Search for the cell housing the specified text and yield its [x, y] center coordinate. 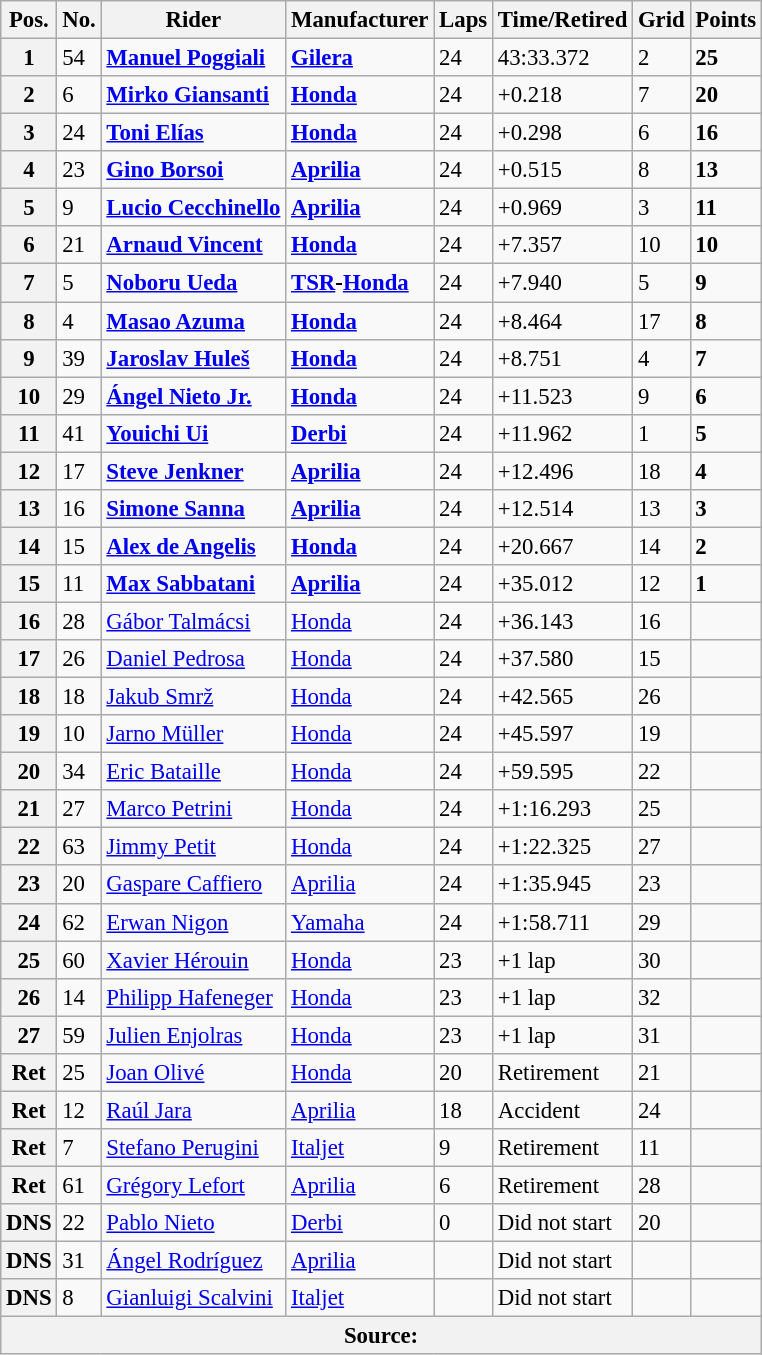
Daniel Pedrosa [194, 659]
Lucio Cecchinello [194, 208]
No. [79, 20]
Grégory Lefort [194, 1185]
54 [79, 58]
+42.565 [563, 697]
+36.143 [563, 621]
+45.597 [563, 734]
+7.357 [563, 245]
0 [464, 1223]
+11.962 [563, 433]
Gianluigi Scalvini [194, 1298]
Jakub Smrž [194, 697]
Grid [662, 20]
TSR-Honda [360, 283]
+1:58.711 [563, 922]
61 [79, 1185]
Erwan Nigon [194, 922]
41 [79, 433]
Pablo Nieto [194, 1223]
30 [662, 960]
Noboru Ueda [194, 283]
59 [79, 1035]
60 [79, 960]
Youichi Ui [194, 433]
+12.496 [563, 471]
+12.514 [563, 509]
Joan Olivé [194, 1073]
Source: [382, 1336]
Jarno Müller [194, 734]
+8.464 [563, 321]
Pos. [29, 20]
34 [79, 772]
Jaroslav Huleš [194, 358]
Toni Elías [194, 133]
Rider [194, 20]
Gilera [360, 58]
Steve Jenkner [194, 471]
Jimmy Petit [194, 847]
Points [726, 20]
+1:22.325 [563, 847]
Masao Azuma [194, 321]
Ángel Rodríguez [194, 1261]
Yamaha [360, 922]
+0.218 [563, 95]
+35.012 [563, 584]
43:33.372 [563, 58]
Marco Petrini [194, 809]
Ángel Nieto Jr. [194, 396]
+1:35.945 [563, 885]
32 [662, 997]
Laps [464, 20]
Alex de Angelis [194, 546]
Arnaud Vincent [194, 245]
+8.751 [563, 358]
Simone Sanna [194, 509]
+37.580 [563, 659]
Gábor Talmácsi [194, 621]
+0.515 [563, 170]
Raúl Jara [194, 1110]
Accident [563, 1110]
Manufacturer [360, 20]
39 [79, 358]
Time/Retired [563, 20]
+0.298 [563, 133]
+0.969 [563, 208]
Manuel Poggiali [194, 58]
Philipp Hafeneger [194, 997]
+1:16.293 [563, 809]
Julien Enjolras [194, 1035]
+7.940 [563, 283]
Max Sabbatani [194, 584]
62 [79, 922]
+20.667 [563, 546]
+11.523 [563, 396]
63 [79, 847]
Eric Bataille [194, 772]
Gaspare Caffiero [194, 885]
Mirko Giansanti [194, 95]
Stefano Perugini [194, 1148]
+59.595 [563, 772]
Gino Borsoi [194, 170]
Xavier Hérouin [194, 960]
